Output the (x, y) coordinate of the center of the cell containing the given text.  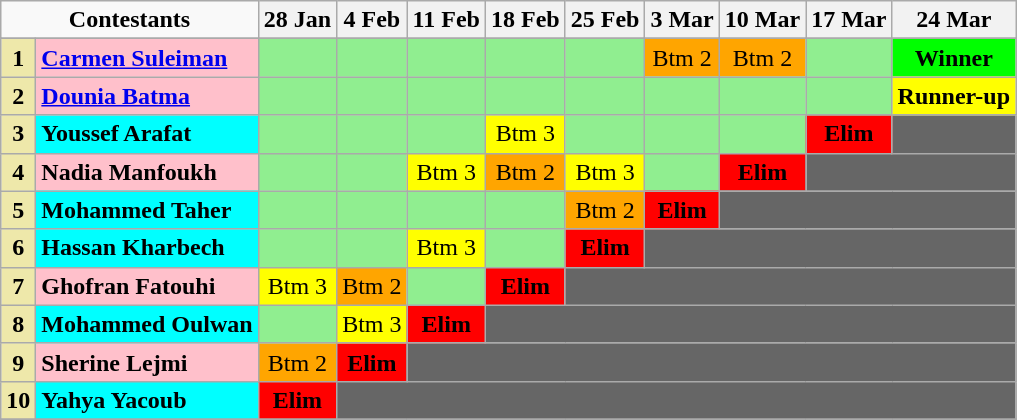
10 (18, 400)
Ghofran Fatouhi (147, 286)
3 Mar (682, 20)
25 Feb (605, 20)
Carmen Suleiman (147, 58)
Yahya Yacoub (147, 400)
5 (18, 210)
4 (18, 172)
9 (18, 362)
8 (18, 324)
1 (18, 58)
18 Feb (525, 20)
3 (18, 134)
7 (18, 286)
Youssef Arafat (147, 134)
6 (18, 248)
Mohammed Oulwan (147, 324)
4 Feb (372, 20)
Winner (954, 58)
17 Mar (849, 20)
Hassan Kharbech (147, 248)
10 Mar (762, 20)
11 Feb (446, 20)
Contestants (130, 20)
Runner-up (954, 96)
Nadia Manfoukh (147, 172)
Sherine Lejmi (147, 362)
Dounia Batma (147, 96)
2 (18, 96)
28 Jan (297, 20)
Mohammed Taher (147, 210)
24 Mar (954, 20)
